Determine the (X, Y) coordinate at the center of the cell enclosing the given text.  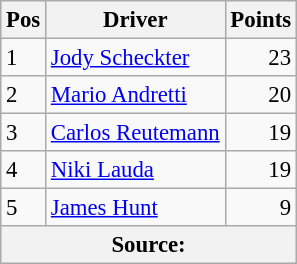
Pos (24, 20)
Carlos Reutemann (136, 133)
3 (24, 133)
Driver (136, 20)
Mario Andretti (136, 95)
2 (24, 95)
20 (260, 95)
Niki Lauda (136, 170)
James Hunt (136, 208)
9 (260, 208)
4 (24, 170)
5 (24, 208)
23 (260, 58)
1 (24, 58)
Jody Scheckter (136, 58)
Points (260, 20)
Source: (149, 245)
